Find where the given text appears and provide that cell's center as [x, y] coordinate. 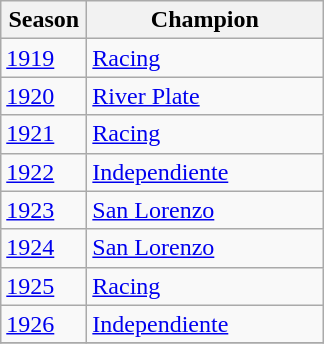
Season [44, 20]
1922 [44, 172]
1923 [44, 210]
River Plate [205, 96]
1921 [44, 134]
1926 [44, 324]
1919 [44, 58]
1924 [44, 248]
1925 [44, 286]
Champion [205, 20]
1920 [44, 96]
